Provide the [X, Y] coordinate of the cell's center where the given text is located.  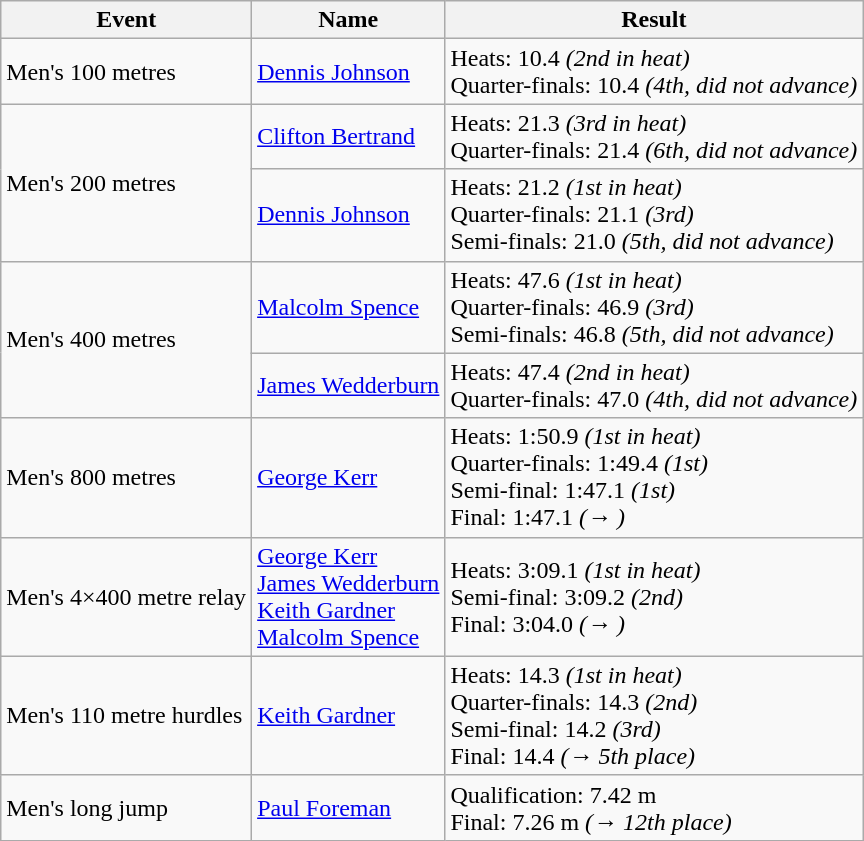
Heats: 14.3 (1st in heat)Quarter-finals: 14.3 (2nd)Semi-final: 14.2 (3rd)Final: 14.4 (→ 5th place) [654, 716]
Heats: 21.2 (1st in heat)Quarter-finals: 21.1 (3rd)Semi-finals: 21.0 (5th, did not advance) [654, 215]
Men's 400 metres [126, 340]
Qualification: 7.42 mFinal: 7.26 m (→ 12th place) [654, 808]
George KerrJames WedderburnKeith GardnerMalcolm Spence [348, 596]
Keith Gardner [348, 716]
George Kerr [348, 478]
Heats: 1:50.9 (1st in heat)Quarter-finals: 1:49.4 (1st)Semi-final: 1:47.1 (1st)Final: 1:47.1 (→ ) [654, 478]
Men's 200 metres [126, 182]
Men's long jump [126, 808]
Event [126, 20]
Men's 4×400 metre relay [126, 596]
Clifton Bertrand [348, 136]
Heats: 21.3 (3rd in heat)Quarter-finals: 21.4 (6th, did not advance) [654, 136]
Malcolm Spence [348, 307]
Paul Foreman [348, 808]
Name [348, 20]
Heats: 10.4 (2nd in heat)Quarter-finals: 10.4 (4th, did not advance) [654, 72]
James Wedderburn [348, 386]
Heats: 3:09.1 (1st in heat)Semi-final: 3:09.2 (2nd)Final: 3:04.0 (→ ) [654, 596]
Heats: 47.4 (2nd in heat)Quarter-finals: 47.0 (4th, did not advance) [654, 386]
Men's 800 metres [126, 478]
Men's 110 metre hurdles [126, 716]
Heats: 47.6 (1st in heat)Quarter-finals: 46.9 (3rd)Semi-finals: 46.8 (5th, did not advance) [654, 307]
Result [654, 20]
Men's 100 metres [126, 72]
